Extract the (x, y) coordinate from the center of the cell holding the provided text.  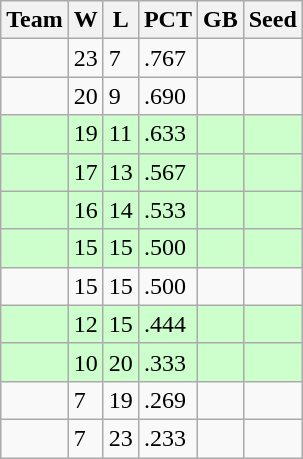
L (120, 20)
16 (86, 210)
10 (86, 362)
.269 (168, 400)
PCT (168, 20)
17 (86, 172)
.633 (168, 134)
12 (86, 324)
14 (120, 210)
W (86, 20)
.533 (168, 210)
9 (120, 96)
.767 (168, 58)
.690 (168, 96)
.233 (168, 438)
13 (120, 172)
11 (120, 134)
.444 (168, 324)
GB (220, 20)
.333 (168, 362)
Seed (272, 20)
Team (35, 20)
.567 (168, 172)
